Scan for the cell matching the given text and deliver its [x, y] coordinate at center. 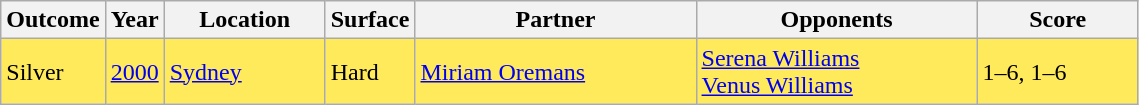
Location [244, 20]
Hard [370, 72]
1–6, 1–6 [1058, 72]
Miriam Oremans [556, 72]
Silver [53, 72]
Score [1058, 20]
Sydney [244, 72]
Surface [370, 20]
Opponents [836, 20]
Serena Williams Venus Williams [836, 72]
Partner [556, 20]
2000 [134, 72]
Year [134, 20]
Outcome [53, 20]
